Determine the (x, y) coordinate at the center of the cell enclosing the given text.  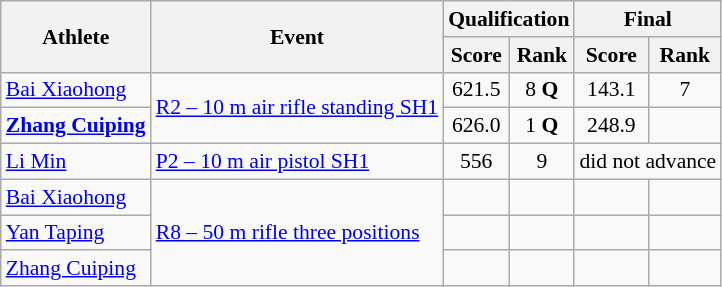
248.9 (611, 126)
1 Q (542, 126)
9 (542, 162)
626.0 (476, 126)
Qualification (508, 19)
7 (684, 90)
8 Q (542, 90)
621.5 (476, 90)
Event (298, 36)
R2 – 10 m air rifle standing SH1 (298, 108)
R8 – 50 m rifle three positions (298, 232)
Li Min (76, 162)
Yan Taping (76, 233)
Athlete (76, 36)
Final (648, 19)
143.1 (611, 90)
556 (476, 162)
did not advance (648, 162)
P2 – 10 m air pistol SH1 (298, 162)
